Find where the given text appears and provide that cell's center as (x, y) coordinate. 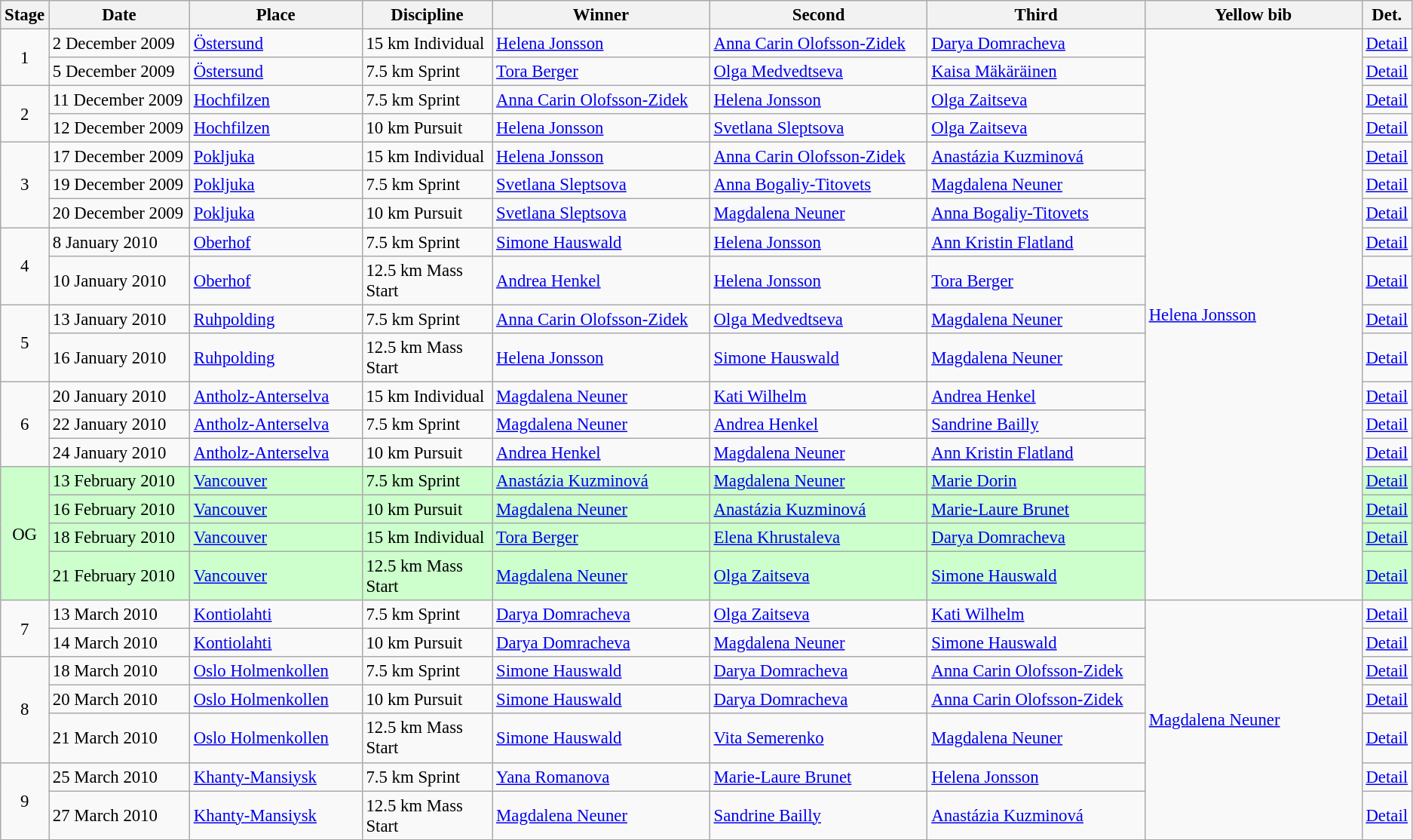
7 (25, 629)
24 January 2010 (119, 452)
Marie Dorin (1036, 481)
20 December 2009 (119, 213)
Stage (25, 15)
12 December 2009 (119, 128)
6 (25, 424)
8 January 2010 (119, 242)
8 (25, 710)
25 March 2010 (119, 777)
16 February 2010 (119, 509)
Place (276, 15)
10 January 2010 (119, 281)
11 December 2009 (119, 100)
Yellow bib (1253, 15)
27 March 2010 (119, 816)
Det. (1387, 15)
Elena Khrustaleva (819, 538)
Vita Semerenko (819, 739)
19 December 2009 (119, 185)
21 March 2010 (119, 739)
18 March 2010 (119, 671)
Date (119, 15)
Discipline (427, 15)
OG (25, 534)
4 (25, 266)
13 March 2010 (119, 615)
1 (25, 57)
Yana Romanova (601, 777)
17 December 2009 (119, 157)
22 January 2010 (119, 425)
Third (1036, 15)
21 February 2010 (119, 576)
13 February 2010 (119, 481)
Second (819, 15)
18 February 2010 (119, 538)
3 (25, 185)
5 (25, 343)
20 March 2010 (119, 700)
5 December 2009 (119, 72)
9 (25, 801)
Winner (601, 15)
Kaisa Mäkäräinen (1036, 72)
16 January 2010 (119, 357)
13 January 2010 (119, 319)
2 December 2009 (119, 44)
2 (25, 115)
20 January 2010 (119, 396)
14 March 2010 (119, 643)
